Find where the given text appears and provide that cell's center as (x, y) coordinate. 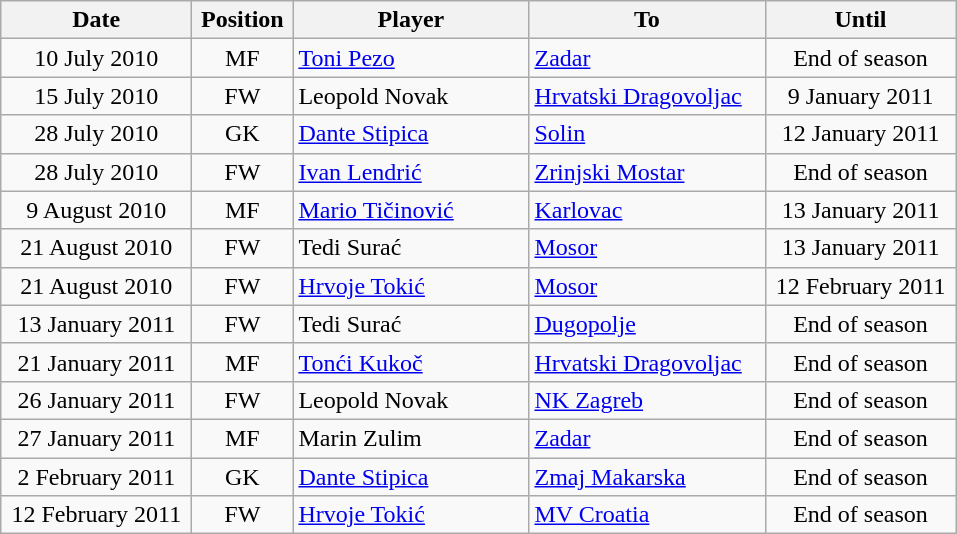
NK Zagreb (647, 400)
Toni Pezo (411, 58)
Zmaj Makarska (647, 477)
Tonći Kukoč (411, 362)
To (647, 20)
Marin Zulim (411, 438)
12 January 2011 (860, 134)
9 January 2011 (860, 96)
2 February 2011 (96, 477)
Until (860, 20)
9 August 2010 (96, 210)
Player (411, 20)
10 July 2010 (96, 58)
Solin (647, 134)
Ivan Lendrić (411, 172)
26 January 2011 (96, 400)
Dugopolje (647, 324)
Zrinjski Mostar (647, 172)
MV Croatia (647, 515)
21 January 2011 (96, 362)
Mario Tičinović (411, 210)
Position (242, 20)
15 July 2010 (96, 96)
27 January 2011 (96, 438)
Date (96, 20)
Karlovac (647, 210)
